Capture the cell that displays the provided text and extract its (X, Y) central coordinate. 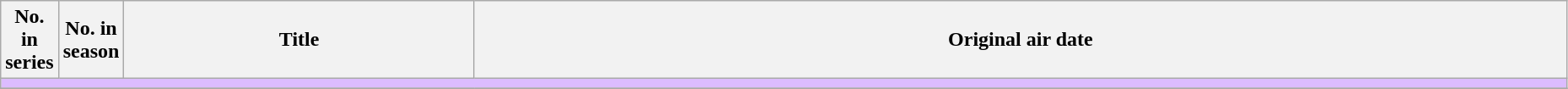
No. in season (91, 40)
Title (299, 40)
Original air date (1021, 40)
No. in series (30, 40)
